Return the (X, Y) coordinate for the center point of the cell that contains the specified text.  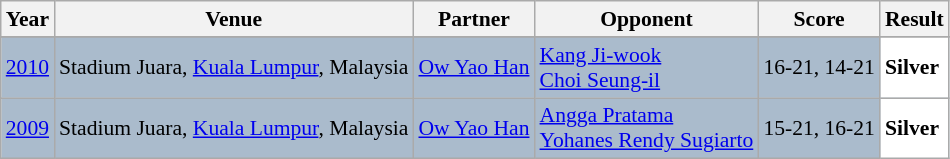
Opponent (647, 19)
16-21, 14-21 (819, 68)
Kang Ji-wook Choi Seung-il (647, 68)
2009 (28, 128)
Score (819, 19)
Result (914, 19)
Year (28, 19)
Angga Pratama Yohanes Rendy Sugiarto (647, 128)
2010 (28, 68)
Partner (474, 19)
15-21, 16-21 (819, 128)
Venue (234, 19)
